For the text-containing cell, return its midpoint in [X, Y] coordinate format. 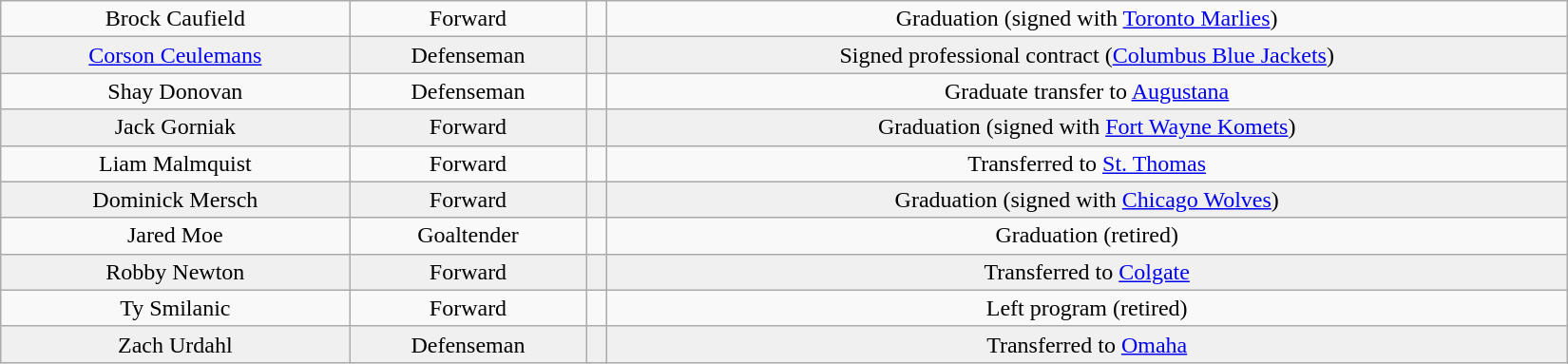
Robby Newton [175, 272]
Jared Moe [175, 236]
Shay Donovan [175, 91]
Dominick Mersch [175, 200]
Jack Gorniak [175, 127]
Graduate transfer to Augustana [1087, 91]
Ty Smilanic [175, 308]
Brock Caufield [175, 19]
Transferred to Omaha [1087, 344]
Corson Ceulemans [175, 55]
Transferred to Colgate [1087, 272]
Left program (retired) [1087, 308]
Graduation (retired) [1087, 236]
Signed professional contract (Columbus Blue Jackets) [1087, 55]
Transferred to St. Thomas [1087, 163]
Graduation (signed with Fort Wayne Komets) [1087, 127]
Graduation (signed with Chicago Wolves) [1087, 200]
Goaltender [468, 236]
Liam Malmquist [175, 163]
Zach Urdahl [175, 344]
Graduation (signed with Toronto Marlies) [1087, 19]
